From the cell containing the given text, extract its center point as [X, Y] coordinate. 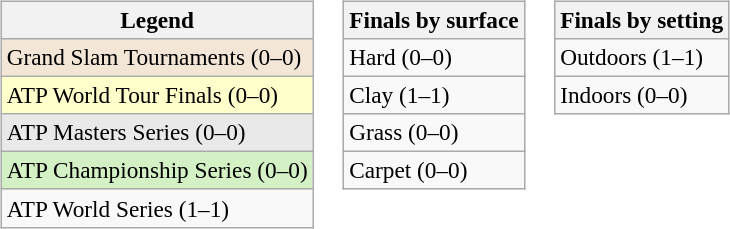
ATP World Series (1–1) [157, 208]
Outdoors (1–1) [642, 57]
Legend [157, 20]
ATP Masters Series (0–0) [157, 133]
ATP Championship Series (0–0) [157, 171]
Carpet (0–0) [434, 171]
Finals by surface [434, 20]
Hard (0–0) [434, 57]
Grand Slam Tournaments (0–0) [157, 57]
ATP World Tour Finals (0–0) [157, 95]
Clay (1–1) [434, 95]
Finals by setting [642, 20]
Grass (0–0) [434, 133]
Indoors (0–0) [642, 95]
